Scan for the cell matching the given text and deliver its (x, y) coordinate at center. 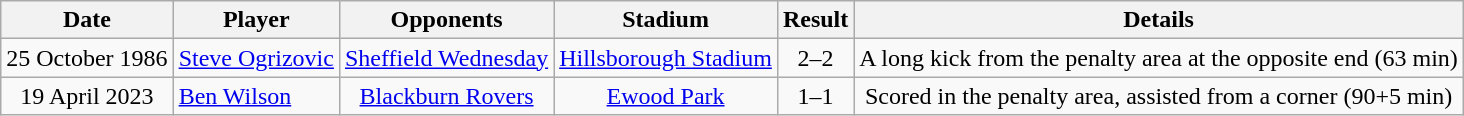
Steve Ogrizovic (256, 58)
1–1 (815, 96)
Opponents (446, 20)
A long kick from the penalty area at the opposite end (63 min) (1159, 58)
Ben Wilson (256, 96)
Scored in the penalty area, assisted from a corner (90+5 min) (1159, 96)
2–2 (815, 58)
Result (815, 20)
Ewood Park (666, 96)
Stadium (666, 20)
19 April 2023 (87, 96)
Date (87, 20)
Sheffield Wednesday (446, 58)
25 October 1986 (87, 58)
Details (1159, 20)
Player (256, 20)
Hillsborough Stadium (666, 58)
Blackburn Rovers (446, 96)
